Search for the cell housing the specified text and yield its (x, y) center coordinate. 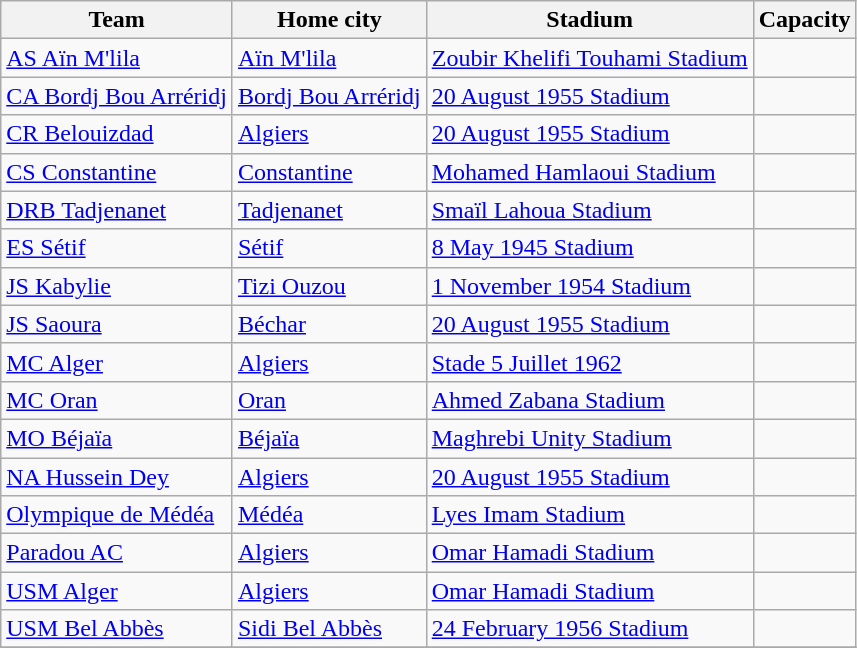
CR Belouizdad (117, 134)
Stadium (590, 20)
1 November 1954 Stadium (590, 286)
Béjaïa (329, 438)
Tizi Ouzou (329, 286)
Paradou AC (117, 553)
Constantine (329, 172)
Stade 5 Juillet 1962 (590, 362)
Maghrebi Unity Stadium (590, 438)
USM Bel Abbès (117, 629)
MC Alger (117, 362)
Ahmed Zabana Stadium (590, 400)
Zoubir Khelifi Touhami Stadium (590, 58)
JS Saoura (117, 324)
JS Kabylie (117, 286)
Lyes Imam Stadium (590, 515)
Oran (329, 400)
AS Aïn M'lila (117, 58)
NA Hussein Dey (117, 477)
ES Sétif (117, 248)
8 May 1945 Stadium (590, 248)
Home city (329, 20)
Smaïl Lahoua Stadium (590, 210)
Capacity (804, 20)
Sétif (329, 248)
Bordj Bou Arréridj (329, 96)
USM Alger (117, 591)
Béchar (329, 324)
Sidi Bel Abbès (329, 629)
CS Constantine (117, 172)
DRB Tadjenanet (117, 210)
MC Oran (117, 400)
Aïn M'lila (329, 58)
Médéa (329, 515)
Team (117, 20)
MO Béjaïa (117, 438)
Mohamed Hamlaoui Stadium (590, 172)
Olympique de Médéa (117, 515)
CA Bordj Bou Arréridj (117, 96)
24 February 1956 Stadium (590, 629)
Tadjenanet (329, 210)
